Search for the cell housing the specified text and yield its (X, Y) center coordinate. 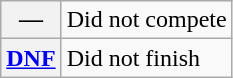
DNF (31, 58)
Did not compete (146, 20)
— (31, 20)
Did not finish (146, 58)
